Find where the given text appears and provide that cell's center as [X, Y] coordinate. 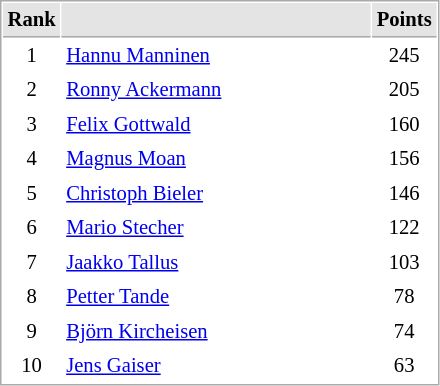
1 [32, 56]
Rank [32, 20]
Magnus Moan [216, 158]
122 [404, 228]
3 [32, 124]
10 [32, 366]
Hannu Manninen [216, 56]
Christoph Bieler [216, 194]
74 [404, 332]
6 [32, 228]
78 [404, 296]
2 [32, 90]
Ronny Ackermann [216, 90]
Points [404, 20]
Mario Stecher [216, 228]
Jaakko Tallus [216, 262]
4 [32, 158]
5 [32, 194]
245 [404, 56]
103 [404, 262]
7 [32, 262]
205 [404, 90]
Jens Gaiser [216, 366]
8 [32, 296]
146 [404, 194]
Petter Tande [216, 296]
160 [404, 124]
Felix Gottwald [216, 124]
63 [404, 366]
Björn Kircheisen [216, 332]
156 [404, 158]
9 [32, 332]
